Scan for the cell matching the given text and deliver its [x, y] coordinate at center. 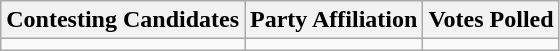
Party Affiliation [334, 20]
Votes Polled [491, 20]
Contesting Candidates [123, 20]
